Pinpoint the cell where the given text exists, returning its [x, y] midpoint coordinate. 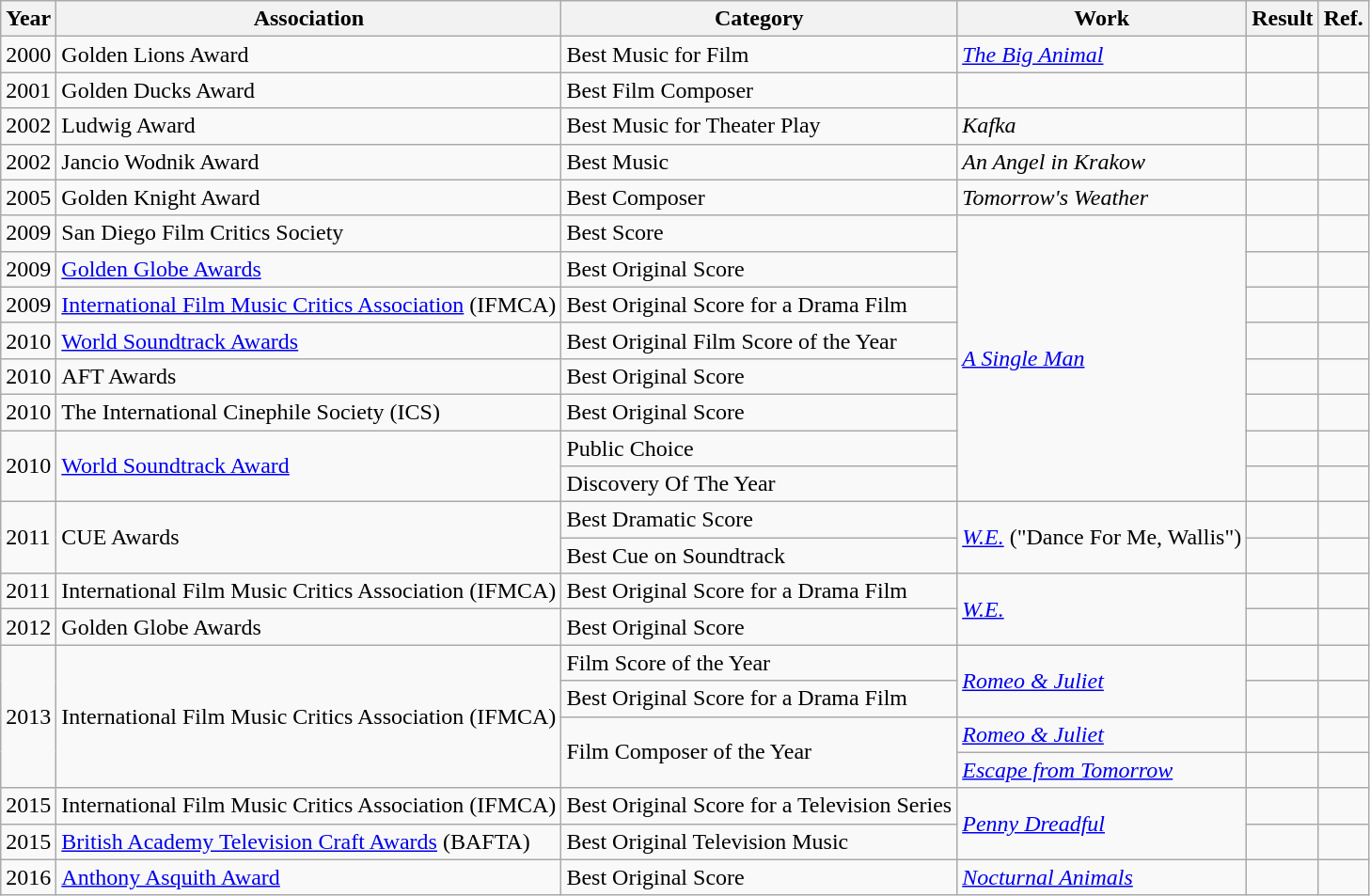
Discovery Of The Year [760, 484]
Anthony Asquith Award [308, 877]
2000 [28, 55]
Best Dramatic Score [760, 520]
Kafka [1102, 126]
Best Film Composer [760, 90]
Best Cue on Soundtrack [760, 556]
Best Composer [760, 197]
CUE Awards [308, 538]
Association [308, 19]
Best Score [760, 233]
Work [1102, 19]
2005 [28, 197]
A Single Man [1102, 358]
An Angel in Krakow [1102, 162]
2012 [28, 627]
The Big Animal [1102, 55]
Best Original Television Music [760, 841]
W.E. ("Dance For Me, Wallis") [1102, 538]
Category [760, 19]
2016 [28, 877]
Best Music [760, 162]
Film Composer of the Year [760, 752]
Escape from Tomorrow [1102, 770]
Ludwig Award [308, 126]
Nocturnal Animals [1102, 877]
2013 [28, 716]
Best Music for Film [760, 55]
World Soundtrack Awards [308, 340]
The International Cinephile Society (ICS) [308, 412]
Result [1283, 19]
Best Music for Theater Play [760, 126]
2001 [28, 90]
Year [28, 19]
Best Original Film Score of the Year [760, 340]
Penny Dreadful [1102, 824]
Best Original Score for a Television Series [760, 806]
World Soundtrack Award [308, 466]
Film Score of the Year [760, 663]
Jancio Wodnik Award [308, 162]
AFT Awards [308, 376]
Golden Lions Award [308, 55]
W.E. [1102, 609]
Golden Ducks Award [308, 90]
Golden Knight Award [308, 197]
Tomorrow's Weather [1102, 197]
British Academy Television Craft Awards (BAFTA) [308, 841]
Public Choice [760, 448]
San Diego Film Critics Society [308, 233]
Ref. [1343, 19]
